Detect which cell encompasses the target text, then output its (x, y) center coordinate. 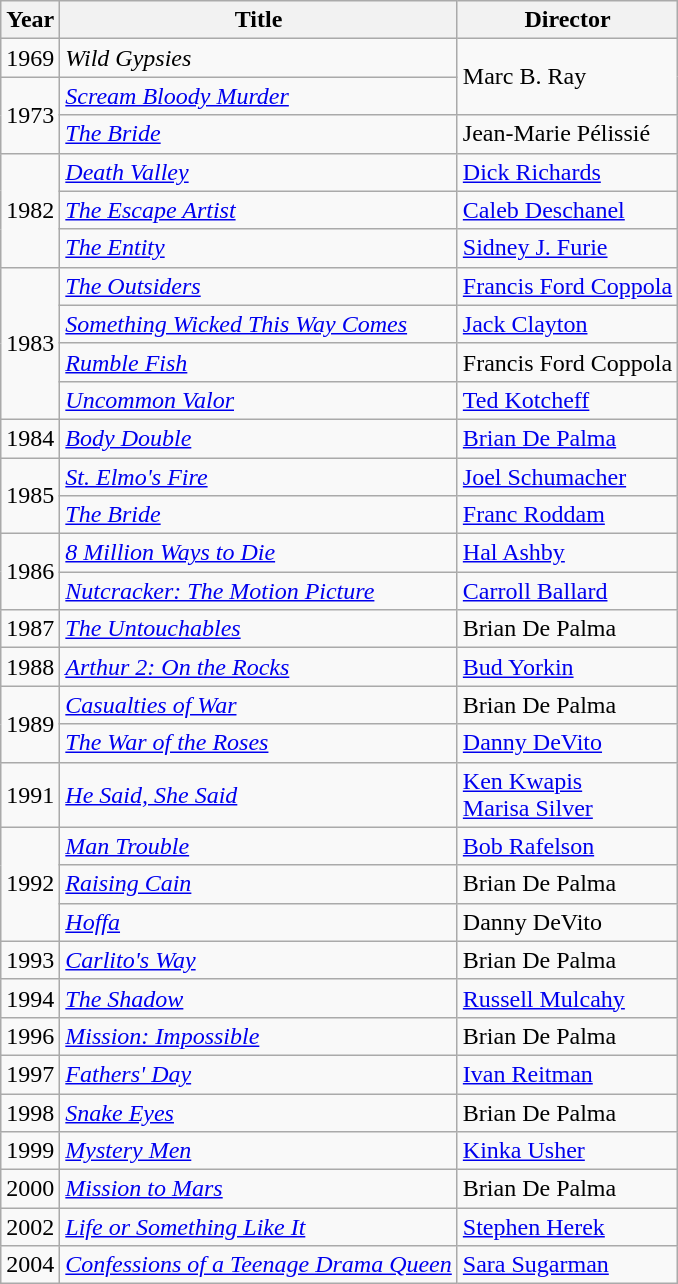
Uncommon Valor (259, 400)
Sidney J. Furie (567, 248)
Director (567, 20)
Jack Clayton (567, 324)
The Shadow (259, 998)
1983 (30, 343)
1973 (30, 115)
1994 (30, 998)
The Entity (259, 248)
Ken KwapisMarisa Silver (567, 794)
1997 (30, 1074)
Russell Mulcahy (567, 998)
The Untouchables (259, 629)
2002 (30, 1227)
Snake Eyes (259, 1113)
1999 (30, 1151)
2004 (30, 1265)
Hoffa (259, 922)
8 Million Ways to Die (259, 553)
Something Wicked This Way Comes (259, 324)
1988 (30, 667)
2000 (30, 1189)
Hal Ashby (567, 553)
Kinka Usher (567, 1151)
Dick Richards (567, 172)
1993 (30, 960)
Mystery Men (259, 1151)
1984 (30, 438)
Arthur 2: On the Rocks (259, 667)
1991 (30, 794)
Nutcracker: The Motion Picture (259, 591)
Bud Yorkin (567, 667)
Caleb Deschanel (567, 210)
1985 (30, 496)
Ivan Reitman (567, 1074)
Franc Roddam (567, 515)
1986 (30, 572)
Confessions of a Teenage Drama Queen (259, 1265)
Scream Bloody Murder (259, 96)
1969 (30, 58)
The War of the Roses (259, 743)
Title (259, 20)
Life or Something Like It (259, 1227)
Raising Cain (259, 884)
1992 (30, 884)
Fathers' Day (259, 1074)
Joel Schumacher (567, 477)
1996 (30, 1036)
The Outsiders (259, 286)
Year (30, 20)
1982 (30, 210)
Sara Sugarman (567, 1265)
Ted Kotcheff (567, 400)
Man Trouble (259, 846)
St. Elmo's Fire (259, 477)
Rumble Fish (259, 362)
He Said, She Said (259, 794)
Jean-Marie Pélissié (567, 134)
Wild Gypsies (259, 58)
Death Valley (259, 172)
Bob Rafelson (567, 846)
Mission to Mars (259, 1189)
Marc B. Ray (567, 77)
Mission: Impossible (259, 1036)
Stephen Herek (567, 1227)
Carroll Ballard (567, 591)
Body Double (259, 438)
1987 (30, 629)
Carlito's Way (259, 960)
Casualties of War (259, 705)
The Escape Artist (259, 210)
1998 (30, 1113)
1989 (30, 724)
